Locate the cell with the specified text and output its [X, Y] center coordinate. 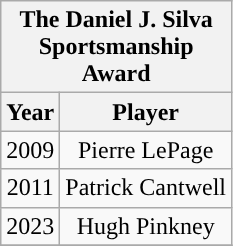
Year [30, 112]
Pierre LePage [146, 150]
2009 [30, 150]
Hugh Pinkney [146, 226]
2023 [30, 226]
2011 [30, 188]
Player [146, 112]
Patrick Cantwell [146, 188]
The Daniel J. Silva Sportsmanship Award [116, 47]
